Determine the [x, y] coordinate at the center of the cell enclosing the given text.  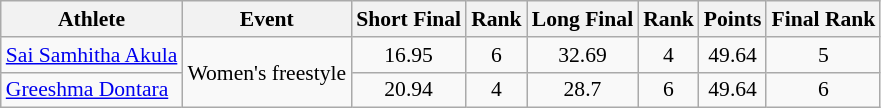
Short Final [408, 19]
16.95 [408, 55]
32.69 [582, 55]
Final Rank [823, 19]
Athlete [92, 19]
Event [266, 19]
28.7 [582, 90]
Women's freestyle [266, 72]
Long Final [582, 19]
20.94 [408, 90]
Sai Samhitha Akula [92, 55]
5 [823, 55]
Points [733, 19]
Greeshma Dontara [92, 90]
